Capture the cell that displays the provided text and extract its (x, y) central coordinate. 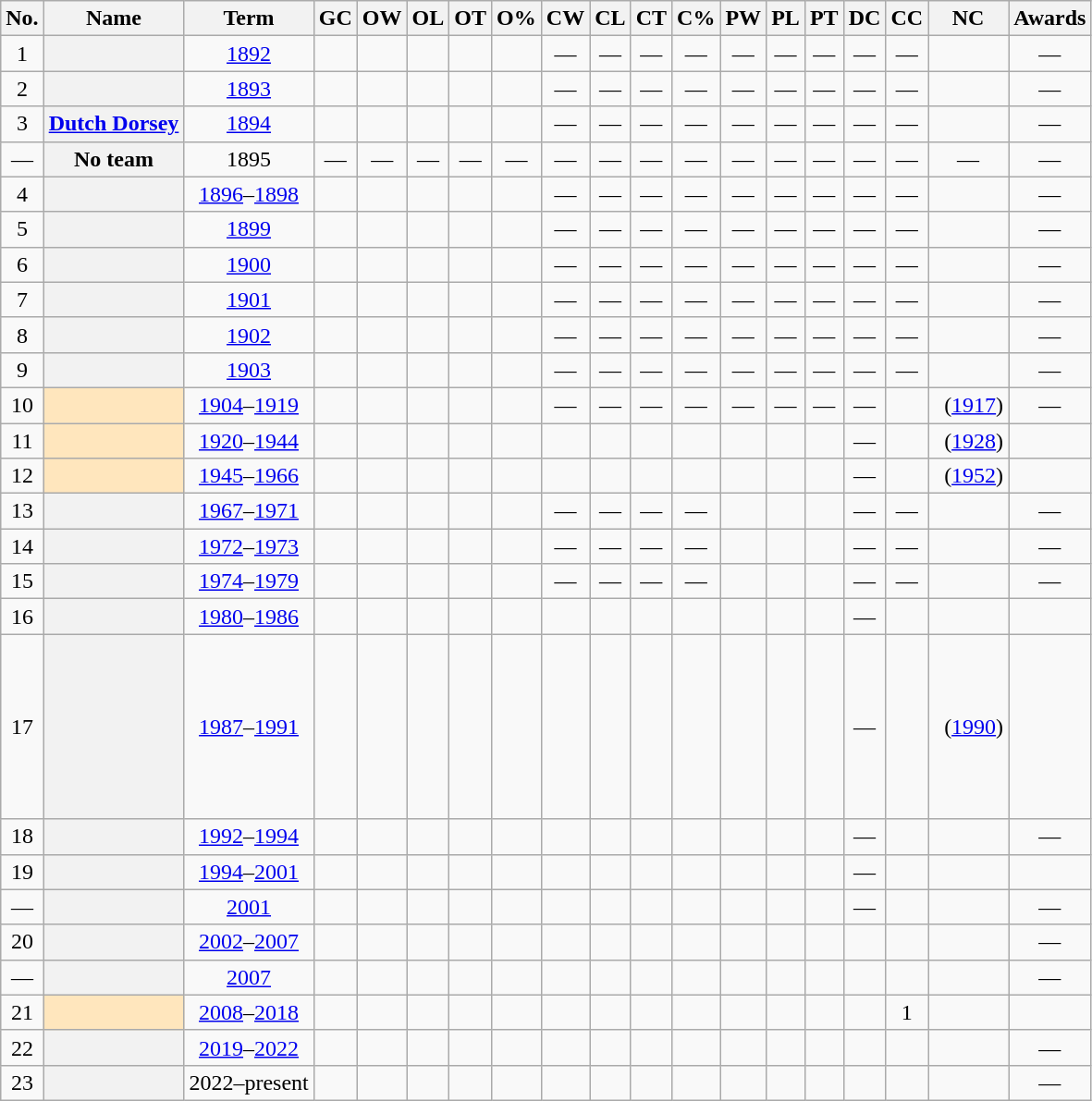
6 (22, 264)
DC (865, 18)
OW (382, 18)
PL (786, 18)
2019–2022 (249, 1047)
13 (22, 511)
18 (22, 837)
CW (565, 18)
10 (22, 405)
15 (22, 581)
21 (22, 1012)
22 (22, 1047)
Name (114, 18)
C% (696, 18)
1980–1986 (249, 617)
PW (743, 18)
GC (335, 18)
1900 (249, 264)
19 (22, 872)
1903 (249, 370)
CC (907, 18)
Awards (1050, 18)
CT (651, 18)
7 (22, 300)
1894 (249, 124)
12 (22, 476)
23 (22, 1083)
2022–present (249, 1083)
1893 (249, 89)
1896–1898 (249, 194)
2 (22, 89)
Dutch Dorsey (114, 124)
1899 (249, 229)
1901 (249, 300)
1994–2001 (249, 872)
(1952) (969, 476)
1967–1971 (249, 511)
1972–1973 (249, 546)
17 (22, 727)
NC (969, 18)
1945–1966 (249, 476)
16 (22, 617)
1895 (249, 159)
14 (22, 546)
11 (22, 441)
2008–2018 (249, 1012)
5 (22, 229)
20 (22, 942)
2007 (249, 977)
8 (22, 335)
(1990) (969, 727)
OL (428, 18)
4 (22, 194)
1904–1919 (249, 405)
PT (824, 18)
O% (517, 18)
3 (22, 124)
(1917) (969, 405)
1902 (249, 335)
OT (471, 18)
No team (114, 159)
1920–1944 (249, 441)
1892 (249, 54)
(1928) (969, 441)
CL (610, 18)
1992–1994 (249, 837)
2002–2007 (249, 942)
1987–1991 (249, 727)
2001 (249, 907)
9 (22, 370)
Term (249, 18)
1974–1979 (249, 581)
No. (22, 18)
